Output the [x, y] coordinate of the center of the cell containing the given text.  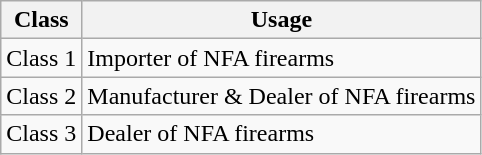
Class 3 [42, 134]
Class 1 [42, 58]
Importer of NFA firearms [282, 58]
Usage [282, 20]
Dealer of NFA firearms [282, 134]
Class [42, 20]
Class 2 [42, 96]
Manufacturer & Dealer of NFA firearms [282, 96]
